Detect which cell encompasses the target text, then output its [X, Y] center coordinate. 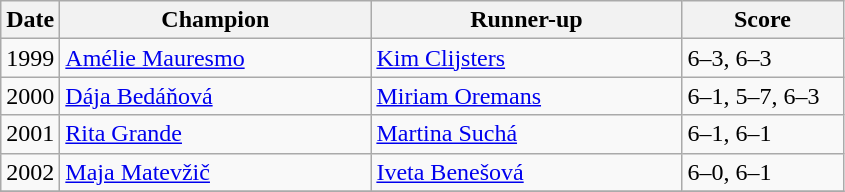
Amélie Mauresmo [216, 58]
Rita Grande [216, 134]
6–3, 6–3 [762, 58]
Maja Matevžič [216, 172]
Score [762, 20]
Runner-up [526, 20]
6–1, 5–7, 6–3 [762, 96]
Kim Clijsters [526, 58]
Champion [216, 20]
Dája Bedáňová [216, 96]
Martina Suchá [526, 134]
6–1, 6–1 [762, 134]
Iveta Benešová [526, 172]
2002 [30, 172]
1999 [30, 58]
6–0, 6–1 [762, 172]
Miriam Oremans [526, 96]
2000 [30, 96]
Date [30, 20]
2001 [30, 134]
